Extract the (x, y) coordinate from the center of the cell holding the provided text.  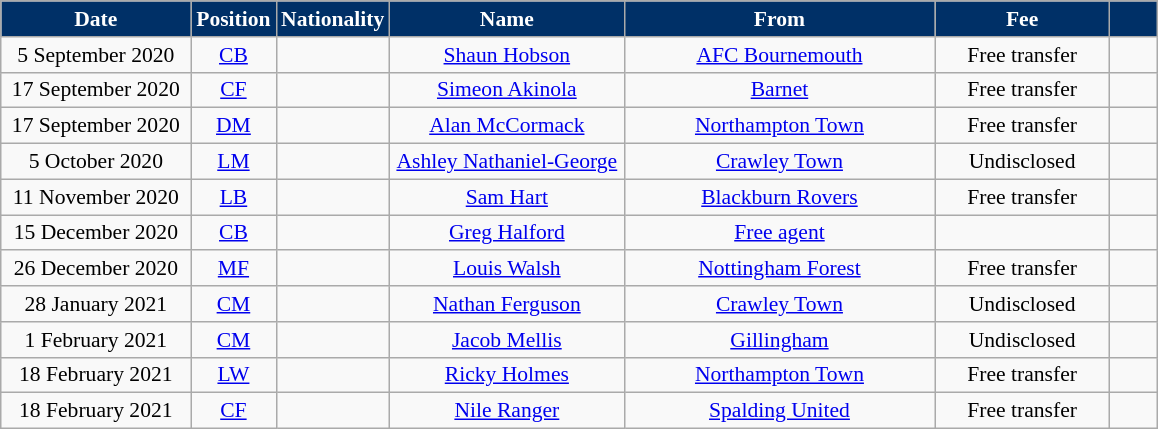
Fee (1022, 19)
MF (234, 269)
Name (506, 19)
Shaun Hobson (506, 55)
Louis Walsh (506, 269)
5 October 2020 (96, 162)
Barnet (779, 90)
11 November 2020 (96, 197)
Date (96, 19)
26 December 2020 (96, 269)
1 February 2021 (96, 340)
Position (234, 19)
Gillingham (779, 340)
Nottingham Forest (779, 269)
28 January 2021 (96, 304)
Jacob Mellis (506, 340)
Blackburn Rovers (779, 197)
Greg Halford (506, 233)
Sam Hart (506, 197)
Ashley Nathaniel-George (506, 162)
Alan McCormack (506, 126)
Nile Ranger (506, 411)
AFC Bournemouth (779, 55)
LB (234, 197)
DM (234, 126)
Simeon Akinola (506, 90)
Nationality (332, 19)
LW (234, 375)
15 December 2020 (96, 233)
Free agent (779, 233)
Nathan Ferguson (506, 304)
From (779, 19)
5 September 2020 (96, 55)
Ricky Holmes (506, 375)
LM (234, 162)
Spalding United (779, 411)
